Return (x, y) of the center of cell containing provided text 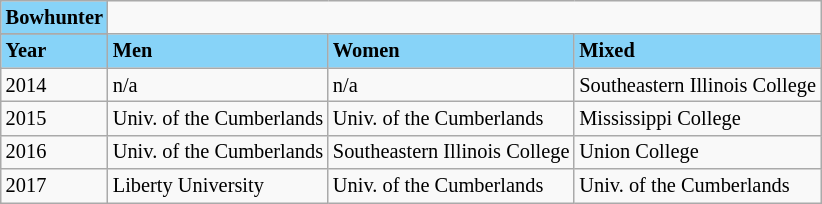
Bowhunter (54, 17)
2017 (54, 186)
Liberty University (218, 186)
Mississippi College (697, 118)
Men (218, 51)
2016 (54, 152)
Women (451, 51)
2015 (54, 118)
Mixed (697, 51)
Union College (697, 152)
Year (54, 51)
2014 (54, 85)
